Detect which cell encompasses the target text, then output its (X, Y) center coordinate. 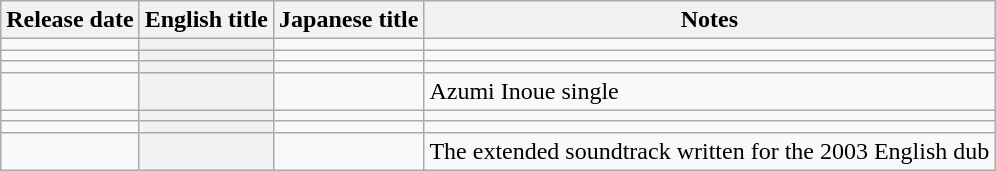
Japanese title (349, 20)
English title (206, 20)
Release date (70, 20)
The extended soundtrack written for the 2003 English dub (710, 151)
Notes (710, 20)
Azumi Inoue single (710, 91)
